Detect which cell encompasses the target text, then output its [X, Y] center coordinate. 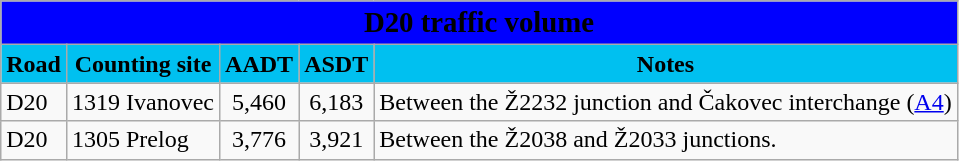
6,183 [336, 102]
Road [34, 64]
D20 traffic volume [479, 23]
ASDT [336, 64]
5,460 [260, 102]
Counting site [142, 64]
1319 Ivanovec [142, 102]
3,921 [336, 140]
Between the Ž2232 junction and Čakovec interchange (A4) [666, 102]
Notes [666, 64]
3,776 [260, 140]
AADT [260, 64]
1305 Prelog [142, 140]
Between the Ž2038 and Ž2033 junctions. [666, 140]
